Output the [X, Y] coordinate of the center of the cell containing the given text.  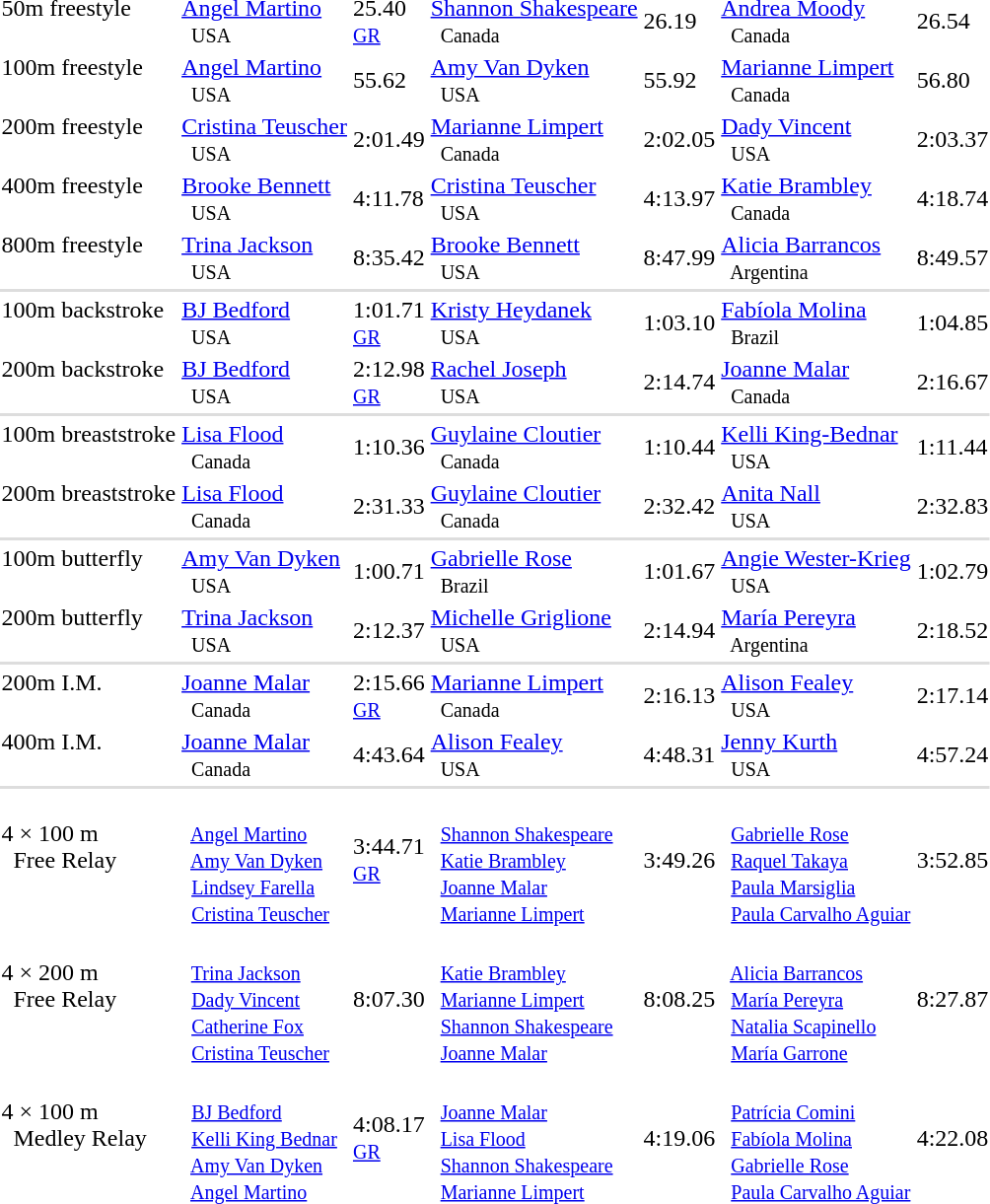
2:16.67 [953, 383]
Gabrielle Rose Brazil [534, 572]
56.80 [953, 81]
800m freestyle [89, 258]
Kelli King-Bednar USA [816, 448]
1:04.85 [953, 323]
Trina Jackson Dady Vincent Catherine Fox Cristina Teuscher [264, 999]
3:49.26 [679, 860]
55.62 [389, 81]
100m butterfly [89, 572]
1:02.79 [953, 572]
1:01.67 [679, 572]
4:48.31 [679, 755]
1:10.44 [679, 448]
Angel Martino Amy Van Dyken Lindsey Farella Cristina Teuscher [264, 860]
8:07.30 [389, 999]
4:57.24 [953, 755]
Angie Wester-Krieg USA [816, 572]
2:32.42 [679, 507]
2:12.37 [389, 631]
2:02.05 [679, 140]
2:03.37 [953, 140]
Rachel Joseph USA [534, 383]
200m butterfly [89, 631]
4 × 100 m Free Relay [89, 860]
400m I.M. [89, 755]
1:03.10 [679, 323]
100m freestyle [89, 81]
8:47.99 [679, 258]
2:01.49 [389, 140]
Gabrielle Rose Raquel Takaya Paula Marsiglia Paula Carvalho Aguiar [816, 860]
4:11.78 [389, 199]
2:15.66 GR [389, 696]
3:52.85 [953, 860]
Michelle Griglione USA [534, 631]
Kristy Heydanek USA [534, 323]
2:12.98 GR [389, 383]
4:18.74 [953, 199]
2:14.94 [679, 631]
2:18.52 [953, 631]
8:49.57 [953, 258]
2:14.74 [679, 383]
Angel Martino USA [264, 81]
María Pereyra Argentina [816, 631]
8:35.42 [389, 258]
400m freestyle [89, 199]
1:00.71 [389, 572]
Jenny Kurth USA [816, 755]
Shannon Shakespeare Katie Brambley Joanne Malar Marianne Limpert [534, 860]
8:08.25 [679, 999]
4:13.97 [679, 199]
55.92 [679, 81]
100m backstroke [89, 323]
200m I.M. [89, 696]
1:10.36 [389, 448]
2:16.13 [679, 696]
1:11.44 [953, 448]
1:01.71 GR [389, 323]
200m breaststroke [89, 507]
200m backstroke [89, 383]
Katie Brambley Canada [816, 199]
200m freestyle [89, 140]
3:44.71 GR [389, 860]
2:17.14 [953, 696]
100m breaststroke [89, 448]
Dady Vincent USA [816, 140]
Anita Nall USA [816, 507]
4:43.64 [389, 755]
Katie Brambley Marianne Limpert Shannon Shakespeare Joanne Malar [534, 999]
2:32.83 [953, 507]
2:31.33 [389, 507]
4 × 200 m Free Relay [89, 999]
Alicia Barrancos María Pereyra Natalia Scapinello María Garrone [816, 999]
Fabíola Molina Brazil [816, 323]
Alicia Barrancos Argentina [816, 258]
8:27.87 [953, 999]
